Identify which cell holds the provided text, then report its (x, y) central coordinate. 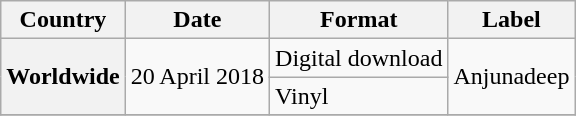
Anjunadeep (512, 77)
Label (512, 20)
Digital download (359, 58)
Date (197, 20)
Vinyl (359, 96)
Country (63, 20)
Worldwide (63, 77)
20 April 2018 (197, 77)
Format (359, 20)
